Provide the (x, y) coordinate of the cell's center where the given text is located.  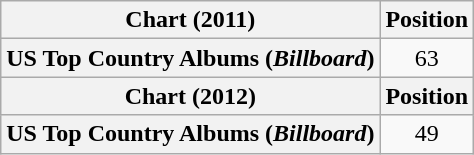
Chart (2011) (190, 20)
63 (427, 58)
49 (427, 134)
Chart (2012) (190, 96)
